Return (X, Y) of the center of cell containing provided text 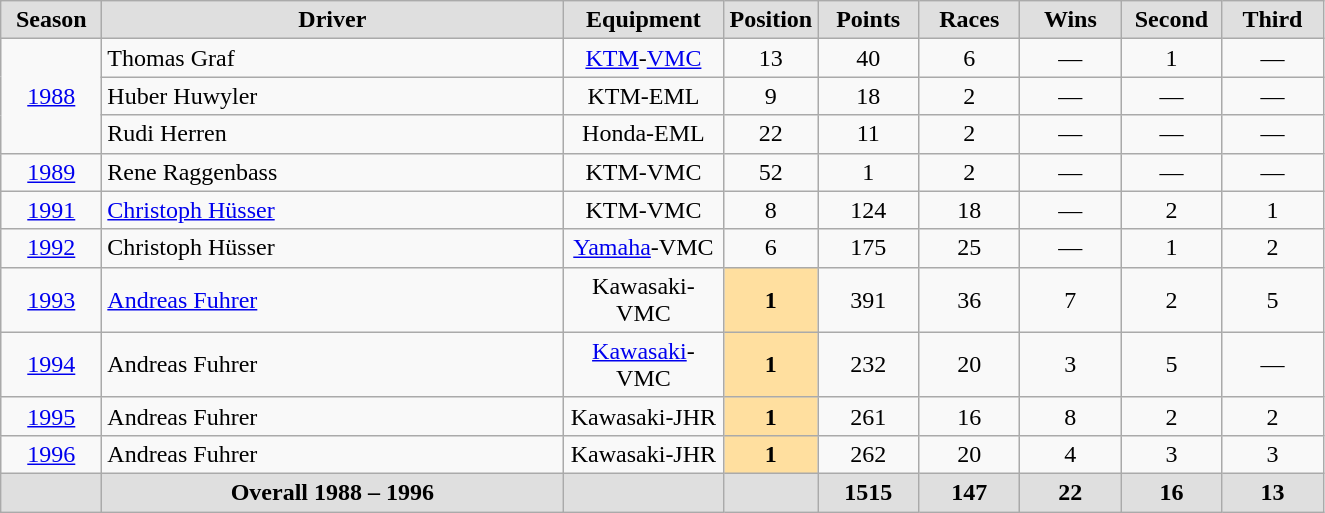
232 (868, 364)
124 (868, 210)
Huber Huwyler (332, 96)
Rene Raggenbass (332, 172)
Driver (332, 20)
25 (970, 248)
52 (771, 172)
4 (1070, 454)
1996 (52, 454)
1988 (52, 96)
Overall 1988 – 1996 (332, 492)
Third (1272, 20)
Thomas Graf (332, 58)
Rudi Herren (332, 134)
Points (868, 20)
9 (771, 96)
261 (868, 416)
7 (1070, 300)
Equipment (644, 20)
KTM-EML (644, 96)
Season (52, 20)
36 (970, 300)
1994 (52, 364)
Honda-EML (644, 134)
1515 (868, 492)
Yamaha-VMC (644, 248)
40 (868, 58)
Position (771, 20)
1995 (52, 416)
262 (868, 454)
147 (970, 492)
391 (868, 300)
1989 (52, 172)
Races (970, 20)
1993 (52, 300)
Wins (1070, 20)
1992 (52, 248)
11 (868, 134)
1991 (52, 210)
175 (868, 248)
Second (1172, 20)
